Extract the [X, Y] coordinate from the center of the cell holding the provided text.  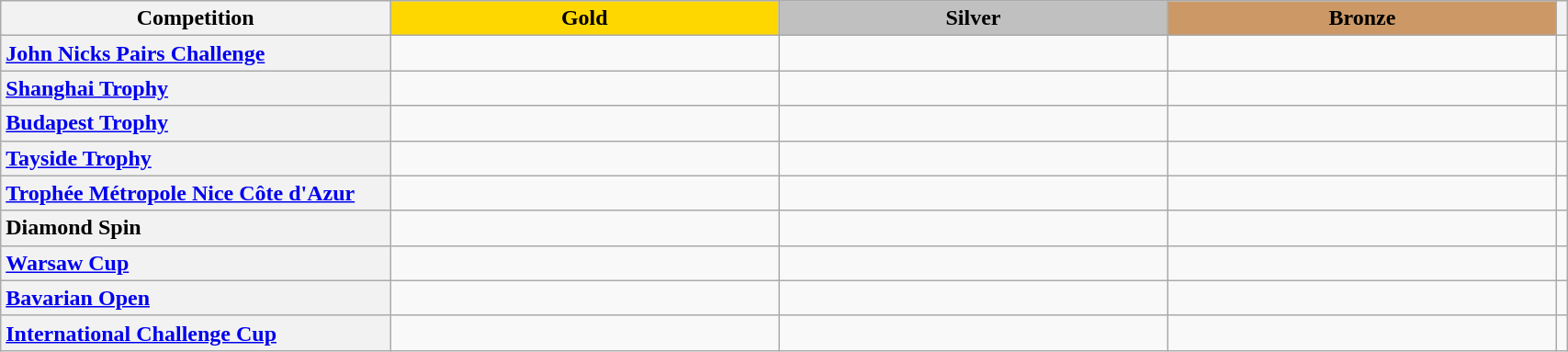
Competition [196, 18]
Shanghai Trophy [196, 88]
Bavarian Open [196, 298]
Bronze [1361, 18]
John Nicks Pairs Challenge [196, 53]
Warsaw Cup [196, 263]
Gold [584, 18]
Budapest Trophy [196, 123]
International Challenge Cup [196, 333]
Diamond Spin [196, 228]
Silver [974, 18]
Trophée Métropole Nice Côte d'Azur [196, 193]
Tayside Trophy [196, 158]
